Find where the given text appears and provide that cell's center as [x, y] coordinate. 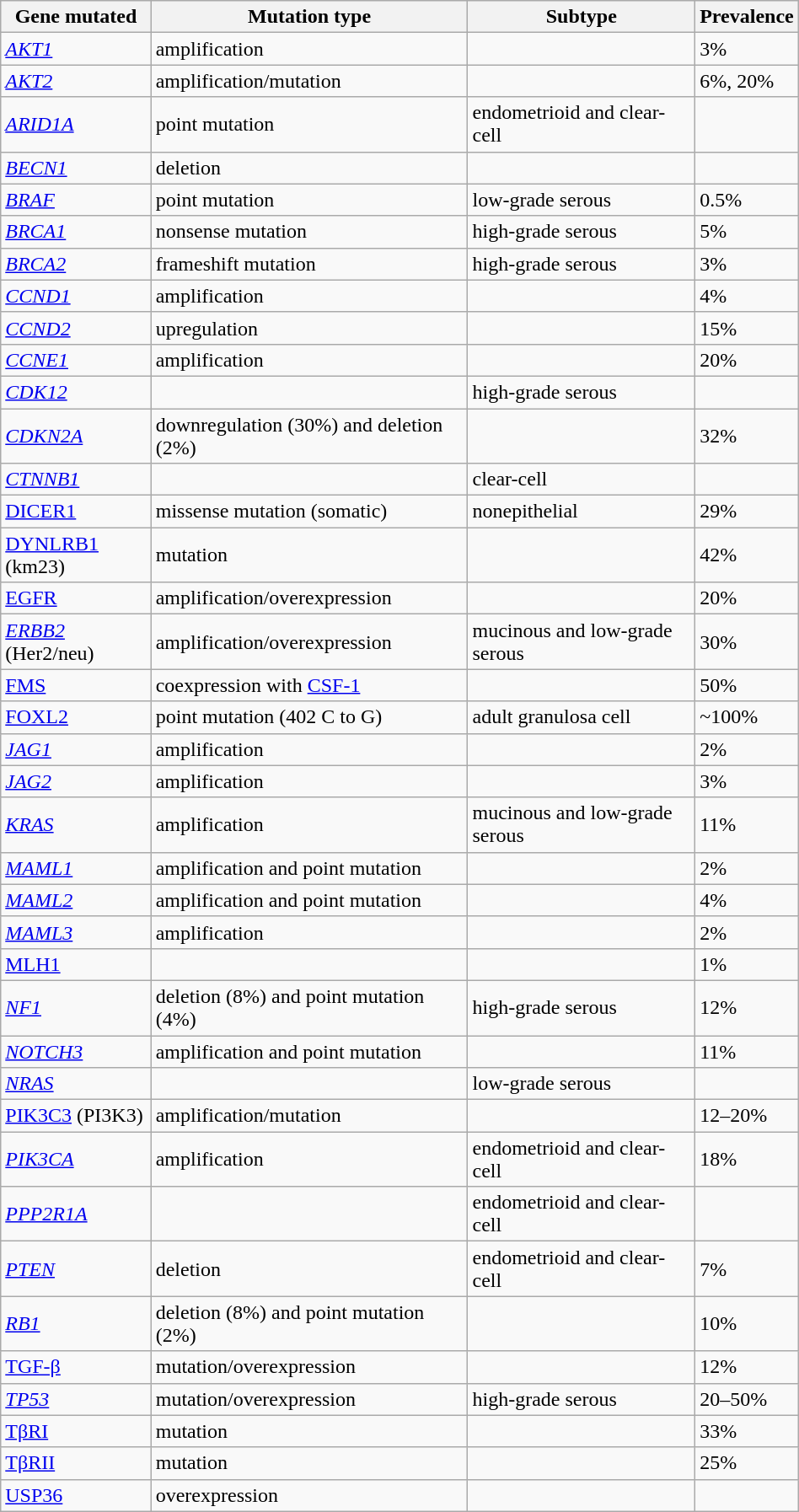
CDK12 [76, 392]
overexpression [309, 1495]
TβRII [76, 1463]
NRAS [76, 1084]
ARID1A [76, 125]
MAML2 [76, 900]
CCND1 [76, 296]
frameshift mutation [309, 264]
NOTCH3 [76, 1051]
Gene mutated [76, 17]
KRAS [76, 824]
USP36 [76, 1495]
RB1 [76, 1323]
MAML3 [76, 932]
BRCA1 [76, 232]
adult granulosa cell [582, 717]
EGFR [76, 598]
DICER1 [76, 512]
PPP2R1A [76, 1214]
32% [747, 435]
50% [747, 685]
PTEN [76, 1269]
JAG2 [76, 781]
Mutation type [309, 17]
upregulation [309, 328]
MLH1 [76, 964]
BECN1 [76, 168]
TGF-β [76, 1367]
30% [747, 642]
33% [747, 1431]
Prevalence [747, 17]
coexpression with CSF-1 [309, 685]
missense mutation (somatic) [309, 512]
AKT1 [76, 49]
1% [747, 964]
10% [747, 1323]
MAML1 [76, 868]
FMS [76, 685]
CTNNB1 [76, 480]
downregulation (30%) and deletion (2%) [309, 435]
BRCA2 [76, 264]
deletion (8%) and point mutation (4%) [309, 1008]
AKT2 [76, 81]
TP53 [76, 1399]
point mutation (402 C to G) [309, 717]
nonepithelial [582, 512]
12–20% [747, 1116]
FOXL2 [76, 717]
nonsense mutation [309, 232]
clear-cell [582, 480]
ERBB2 (Her2/neu) [76, 642]
25% [747, 1463]
~100% [747, 717]
15% [747, 328]
DYNLRB1 (km23) [76, 555]
NF1 [76, 1008]
BRAF [76, 200]
Subtype [582, 17]
18% [747, 1160]
0.5% [747, 200]
TβRI [76, 1431]
7% [747, 1269]
CCND2 [76, 328]
6%, 20% [747, 81]
CDKN2A [76, 435]
deletion (8%) and point mutation (2%) [309, 1323]
5% [747, 232]
PIK3CA [76, 1160]
CCNE1 [76, 360]
20–50% [747, 1399]
29% [747, 512]
JAG1 [76, 749]
42% [747, 555]
PIK3C3 (PI3K3) [76, 1116]
